Detect which cell encompasses the target text, then output its (X, Y) center coordinate. 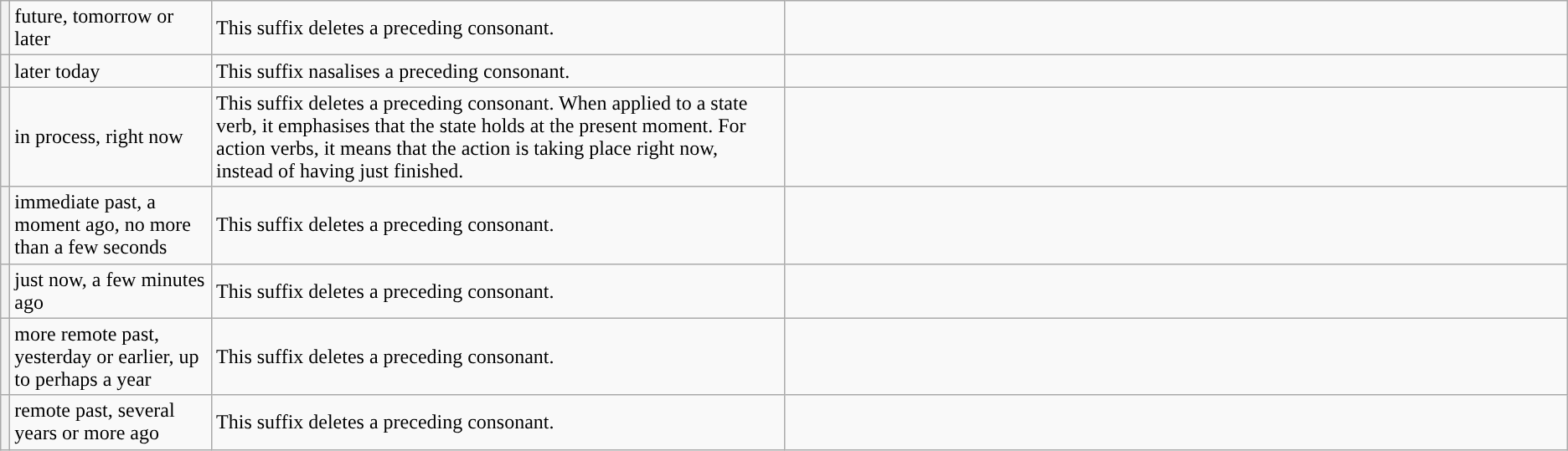
remote past, several years or more ago (111, 422)
more remote past, yesterday or earlier, up to perhaps a year (111, 356)
immediate past, a moment ago, no more than a few seconds (111, 225)
in process, right now (111, 137)
just now, a few minutes ago (111, 291)
This suffix nasalises a preceding consonant. (498, 71)
future, tomorrow or later (111, 28)
later today (111, 71)
